Detect which cell encompasses the target text, then output its [x, y] center coordinate. 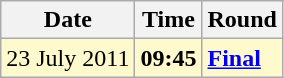
23 July 2011 [68, 58]
Date [68, 20]
Final [242, 58]
Time [168, 20]
09:45 [168, 58]
Round [242, 20]
